Search for the cell housing the specified text and yield its (X, Y) center coordinate. 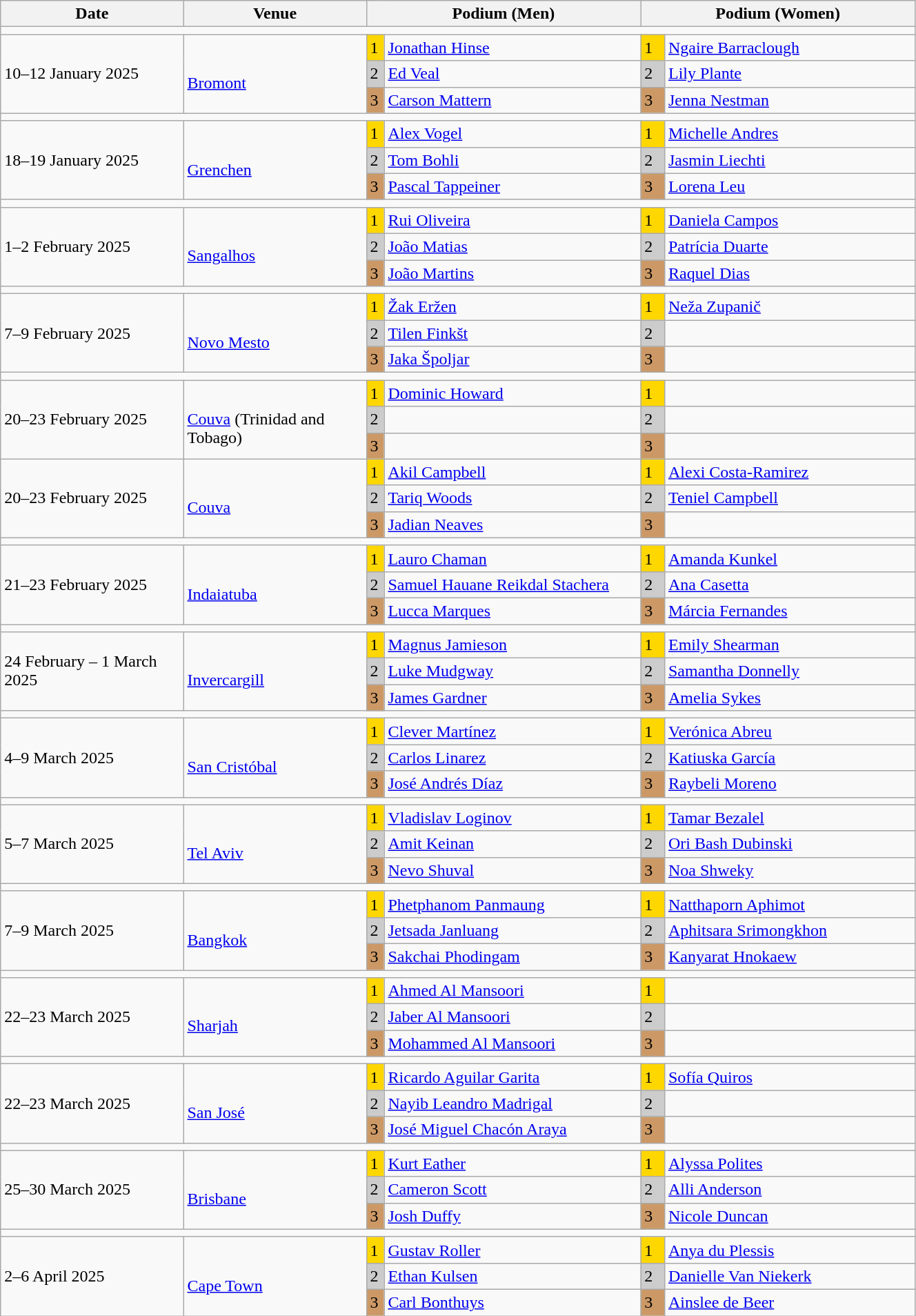
Noa Shweky (789, 870)
Neža Zupanič (789, 307)
Raybeli Moreno (789, 784)
Amanda Kunkel (789, 558)
Ainslee de Beer (789, 1302)
Jetsada Janluang (512, 930)
Amit Keinan (512, 844)
Alexi Costa-Ramirez (789, 472)
João Martins (512, 273)
7–9 March 2025 (92, 930)
Anya du Plessis (789, 1250)
Magnus Jamieson (512, 645)
Kurt Eather (512, 1163)
Sakchai Phodingam (512, 956)
Invercargill (275, 671)
Couva (275, 498)
Jonathan Hinse (512, 48)
Ricardo Aguilar Garita (512, 1077)
Date (92, 14)
Lauro Chaman (512, 558)
Phetphanom Panmaung (512, 904)
Katiuska García (789, 758)
Grenchen (275, 160)
Michelle Andres (789, 134)
Clever Martínez (512, 731)
Nicole Duncan (789, 1216)
Tom Bohli (512, 160)
Sofía Quiros (789, 1077)
Carl Bonthuys (512, 1302)
4–9 March 2025 (92, 758)
Jaka Špoljar (512, 360)
Jenna Nestman (789, 100)
Sharjah (275, 1017)
Lucca Marques (512, 611)
Carson Mattern (512, 100)
San Cristóbal (275, 758)
Verónica Abreu (789, 731)
24 February – 1 March 2025 (92, 671)
1–2 February 2025 (92, 246)
Dominic Howard (512, 393)
Carlos Linarez (512, 758)
Ethan Kulsen (512, 1276)
Teniel Campbell (789, 498)
10–12 January 2025 (92, 74)
Lorena Leu (789, 186)
San José (275, 1103)
Alyssa Polites (789, 1163)
Cameron Scott (512, 1190)
Jasmin Liechti (789, 160)
Mohammed Al Mansoori (512, 1043)
Alli Anderson (789, 1190)
Jadian Neaves (512, 524)
Danielle Van Niekerk (789, 1276)
Akil Campbell (512, 472)
2–6 April 2025 (92, 1276)
Pascal Tappeiner (512, 186)
James Gardner (512, 698)
18–19 January 2025 (92, 160)
Žak Eržen (512, 307)
Podium (Men) (504, 14)
Brisbane (275, 1190)
Natthaporn Aphimot (789, 904)
José Andrés Díaz (512, 784)
Indaiatuba (275, 585)
Luke Mudgway (512, 671)
João Matias (512, 246)
Josh Duffy (512, 1216)
Samantha Donnelly (789, 671)
Nevo Shuval (512, 870)
Podium (Women) (778, 14)
Sangalhos (275, 246)
Emily Shearman (789, 645)
Kanyarat Hnokaew (789, 956)
Tilen Finkšt (512, 333)
Gustav Roller (512, 1250)
Tamar Bezalel (789, 818)
Ori Bash Dubinski (789, 844)
5–7 March 2025 (92, 844)
José Miguel Chacón Araya (512, 1130)
21–23 February 2025 (92, 585)
Rui Oliveira (512, 220)
Ana Casetta (789, 585)
Venue (275, 14)
Tariq Woods (512, 498)
Vladislav Loginov (512, 818)
Bromont (275, 74)
Novo Mesto (275, 333)
Aphitsara Srimongkhon (789, 930)
Daniela Campos (789, 220)
Alex Vogel (512, 134)
25–30 March 2025 (92, 1190)
Cape Town (275, 1276)
Jaber Al Mansoori (512, 1017)
Lily Plante (789, 74)
Márcia Fernandes (789, 611)
Raquel Dias (789, 273)
Tel Aviv (275, 844)
Bangkok (275, 930)
Amelia Sykes (789, 698)
Ahmed Al Mansoori (512, 991)
Ngaire Barraclough (789, 48)
Samuel Hauane Reikdal Stachera (512, 585)
7–9 February 2025 (92, 333)
Patrícia Duarte (789, 246)
Couva (Trinidad and Tobago) (275, 420)
Ed Veal (512, 74)
Nayib Leandro Madrigal (512, 1103)
